Identify which cell holds the provided text, then report its (x, y) central coordinate. 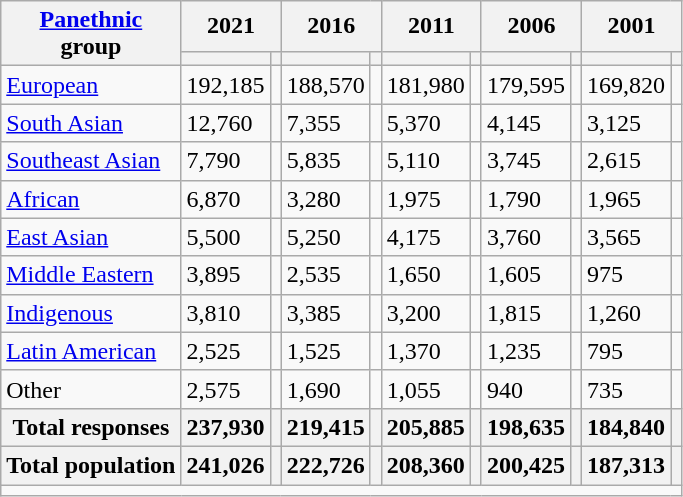
2011 (431, 26)
Latin American (91, 351)
5,370 (426, 123)
2,535 (326, 275)
222,726 (326, 465)
1,370 (426, 351)
European (91, 85)
3,810 (226, 313)
South Asian (91, 123)
1,975 (426, 199)
2006 (531, 26)
3,760 (526, 237)
East Asian (91, 237)
208,360 (426, 465)
1,650 (426, 275)
5,500 (226, 237)
795 (626, 351)
1,525 (326, 351)
2016 (331, 26)
1,790 (526, 199)
198,635 (526, 427)
3,125 (626, 123)
192,185 (226, 85)
Indigenous (91, 313)
219,415 (326, 427)
975 (626, 275)
4,145 (526, 123)
5,835 (326, 161)
3,385 (326, 313)
2001 (632, 26)
6,870 (226, 199)
5,250 (326, 237)
2,615 (626, 161)
Total population (91, 465)
200,425 (526, 465)
3,200 (426, 313)
Other (91, 389)
1,055 (426, 389)
205,885 (426, 427)
735 (626, 389)
3,565 (626, 237)
169,820 (626, 85)
Total responses (91, 427)
188,570 (326, 85)
1,260 (626, 313)
3,895 (226, 275)
7,355 (326, 123)
241,026 (226, 465)
2,525 (226, 351)
184,840 (626, 427)
12,760 (226, 123)
4,175 (426, 237)
3,745 (526, 161)
1,815 (526, 313)
Southeast Asian (91, 161)
3,280 (326, 199)
181,980 (426, 85)
1,965 (626, 199)
2021 (231, 26)
237,930 (226, 427)
1,690 (326, 389)
Panethnicgroup (91, 34)
7,790 (226, 161)
African (91, 199)
1,235 (526, 351)
Middle Eastern (91, 275)
1,605 (526, 275)
5,110 (426, 161)
2,575 (226, 389)
187,313 (626, 465)
940 (526, 389)
179,595 (526, 85)
